Detect which cell encompasses the target text, then output its [X, Y] center coordinate. 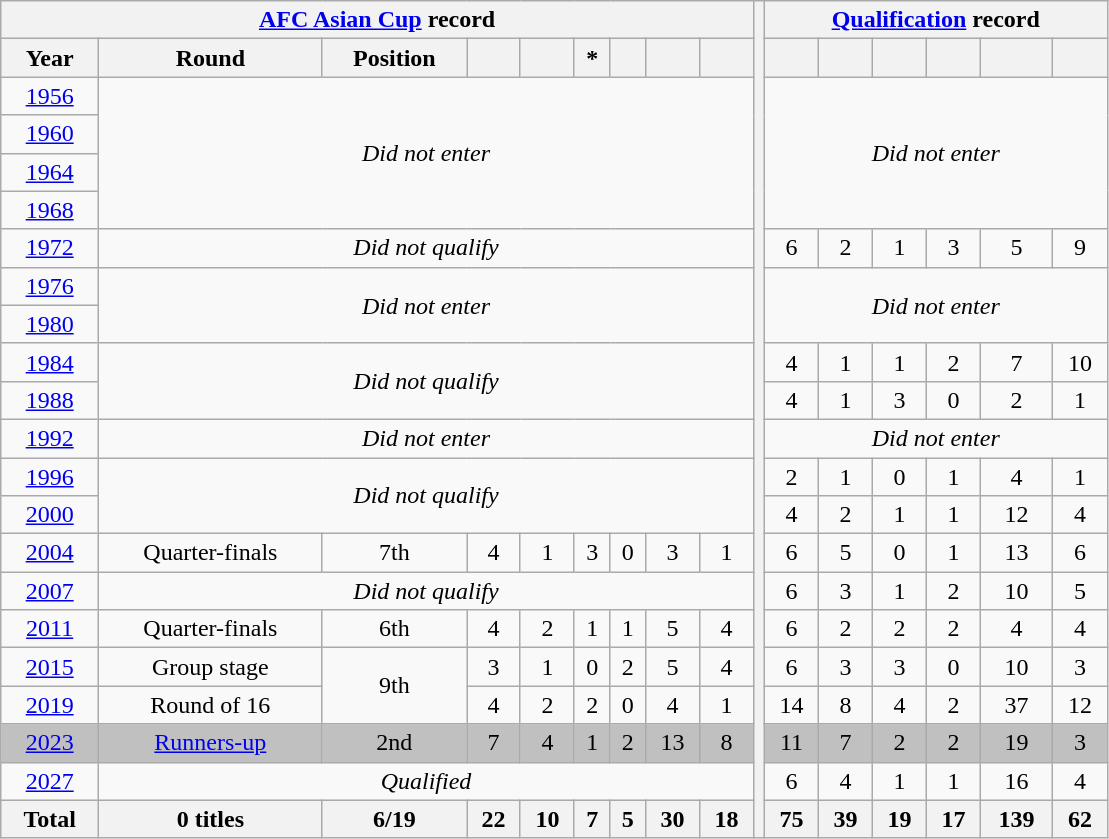
Year [50, 58]
18 [726, 819]
1988 [50, 400]
1976 [50, 286]
2011 [50, 629]
* [592, 58]
2000 [50, 515]
Qualification record [936, 20]
1972 [50, 248]
1968 [50, 210]
Total [50, 819]
30 [672, 819]
9 [1080, 248]
6th [394, 629]
Qualified [426, 781]
Round of 16 [211, 705]
1956 [50, 96]
AFC Asian Cup record [378, 20]
Position [394, 58]
6/19 [394, 819]
39 [845, 819]
1992 [50, 438]
1980 [50, 324]
14 [791, 705]
139 [1016, 819]
2007 [50, 591]
Group stage [211, 667]
17 [953, 819]
22 [493, 819]
1984 [50, 362]
2019 [50, 705]
16 [1016, 781]
11 [791, 743]
62 [1080, 819]
37 [1016, 705]
2nd [394, 743]
75 [791, 819]
2027 [50, 781]
2023 [50, 743]
7th [394, 553]
2004 [50, 553]
2015 [50, 667]
Runners-up [211, 743]
1996 [50, 477]
0 titles [211, 819]
Round [211, 58]
1964 [50, 172]
1960 [50, 134]
9th [394, 686]
